Output the [x, y] coordinate of the center of the cell containing the given text.  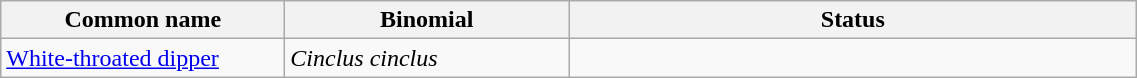
White-throated dipper [143, 58]
Common name [143, 20]
Cinclus cinclus [427, 58]
Status [853, 20]
Binomial [427, 20]
